Scan for the cell matching the given text and deliver its [X, Y] coordinate at center. 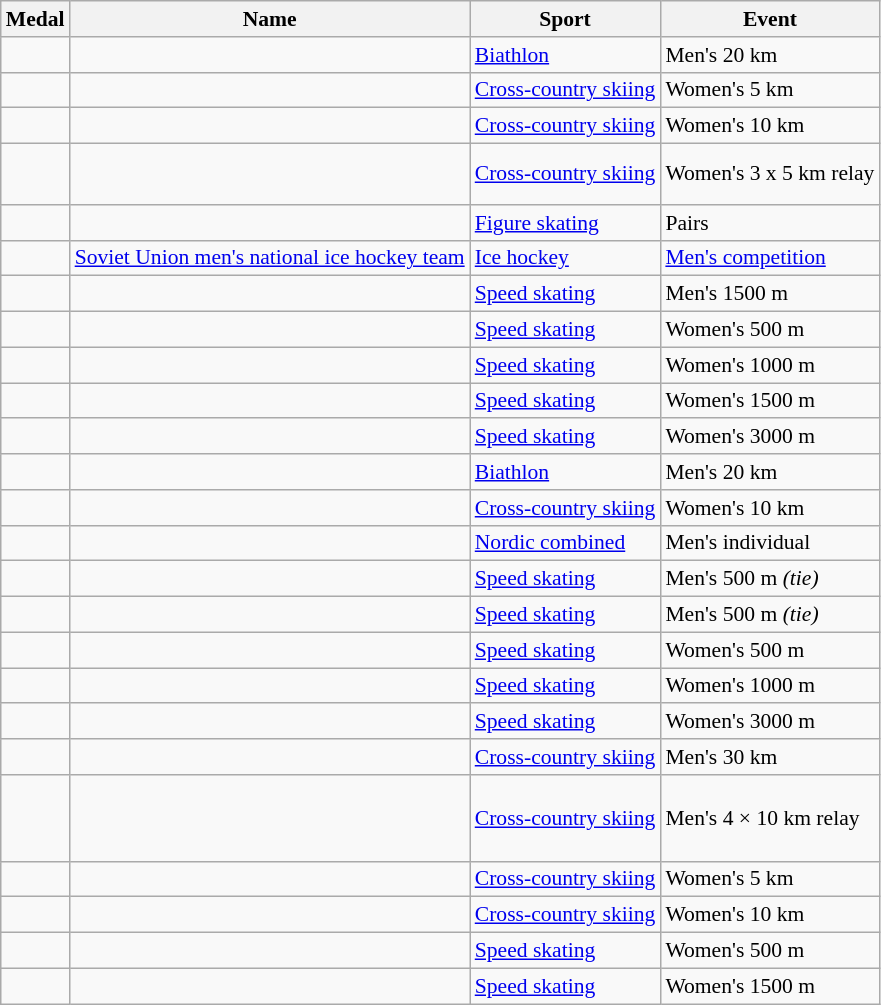
Sport [566, 19]
Name [270, 19]
Men's individual [770, 543]
Ice hockey [566, 258]
Soviet Union men's national ice hockey team [270, 258]
Women's 3 x 5 km relay [770, 174]
Men's 1500 m [770, 294]
Men's 30 km [770, 757]
Men's 4 × 10 km relay [770, 818]
Nordic combined [566, 543]
Medal [36, 19]
Figure skating [566, 223]
Men's competition [770, 258]
Event [770, 19]
Pairs [770, 223]
